Capture the cell that displays the provided text and extract its (x, y) central coordinate. 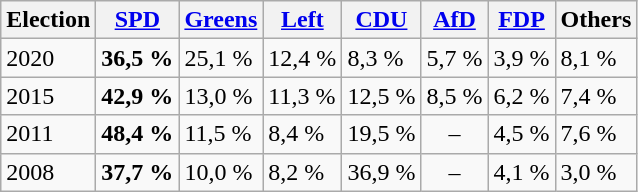
8,2 % (302, 172)
2011 (48, 134)
8,3 % (382, 58)
11,3 % (302, 96)
13,0 % (221, 96)
19,5 % (382, 134)
SPD (138, 20)
42,9 % (138, 96)
Election (48, 20)
8,5 % (454, 96)
2015 (48, 96)
Left (302, 20)
2008 (48, 172)
Greens (221, 20)
CDU (382, 20)
7,6 % (596, 134)
FDP (522, 20)
6,2 % (522, 96)
4,1 % (522, 172)
Others (596, 20)
5,7 % (454, 58)
25,1 % (221, 58)
12,4 % (302, 58)
11,5 % (221, 134)
48,4 % (138, 134)
10,0 % (221, 172)
36,5 % (138, 58)
37,7 % (138, 172)
7,4 % (596, 96)
2020 (48, 58)
3,0 % (596, 172)
8,4 % (302, 134)
12,5 % (382, 96)
36,9 % (382, 172)
AfD (454, 20)
8,1 % (596, 58)
4,5 % (522, 134)
3,9 % (522, 58)
